Identify which cell holds the provided text, then report its [X, Y] central coordinate. 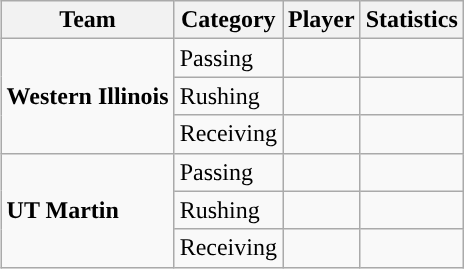
Western Illinois [88, 96]
Category [228, 20]
UT Martin [88, 210]
Statistics [412, 20]
Player [321, 20]
Team [88, 20]
